Locate the cell with the specified text and output its (X, Y) center coordinate. 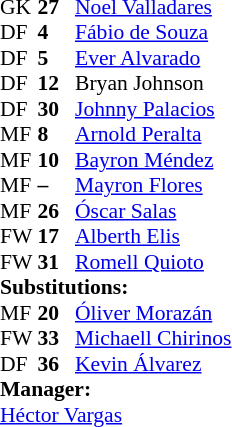
12 (57, 83)
10 (57, 160)
8 (57, 135)
Bryan Johnson (153, 83)
Bayron Méndez (153, 160)
20 (57, 313)
4 (57, 33)
– (57, 185)
33 (57, 339)
Fábio de Souza (153, 33)
Óliver Morazán (153, 313)
Michaell Chirinos (153, 339)
17 (57, 237)
Manager: (116, 389)
Mayron Flores (153, 185)
Substitutions: (116, 287)
31 (57, 262)
Óscar Salas (153, 211)
Alberth Elis (153, 237)
Kevin Álvarez (153, 364)
Arnold Peralta (153, 135)
26 (57, 211)
Ever Alvarado (153, 58)
36 (57, 364)
5 (57, 58)
Johnny Palacios (153, 109)
Romell Quioto (153, 262)
30 (57, 109)
